Extract the [x, y] coordinate from the center of the cell holding the provided text.  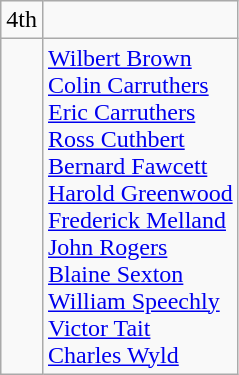
4th [22, 20]
